Return the [X, Y] coordinate for the center point of the cell that contains the specified text.  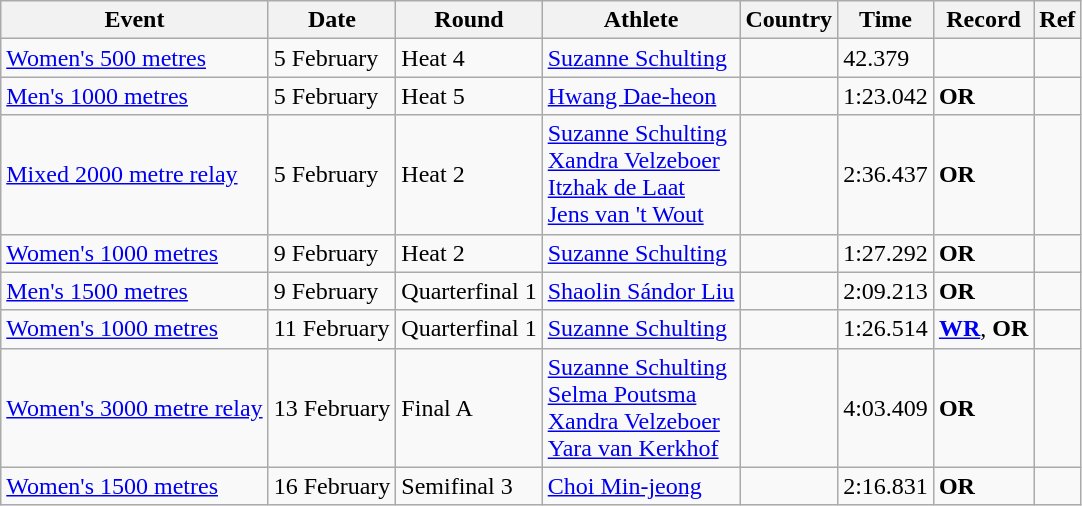
Record [983, 20]
Event [134, 20]
Suzanne SchultingSelma PoutsmaXandra VelzeboerYara van Kerkhof [641, 408]
2:16.831 [886, 486]
42.379 [886, 58]
1:27.292 [886, 253]
Mixed 2000 metre relay [134, 174]
Heat 5 [469, 96]
13 February [332, 408]
11 February [332, 329]
4:03.409 [886, 408]
Date [332, 20]
Men's 1000 metres [134, 96]
Women's 3000 metre relay [134, 408]
Heat 4 [469, 58]
1:23.042 [886, 96]
Women's 1500 metres [134, 486]
Country [789, 20]
Choi Min-jeong [641, 486]
Men's 1500 metres [134, 291]
Hwang Dae-heon [641, 96]
Ref [1058, 20]
1:26.514 [886, 329]
Shaolin Sándor Liu [641, 291]
Semifinal 3 [469, 486]
Athlete [641, 20]
WR, OR [983, 329]
2:36.437 [886, 174]
Suzanne SchultingXandra VelzeboerItzhak de LaatJens van 't Wout [641, 174]
2:09.213 [886, 291]
16 February [332, 486]
Final A [469, 408]
Round [469, 20]
Women's 500 metres [134, 58]
Time [886, 20]
